Return (x, y) of the center of cell containing provided text 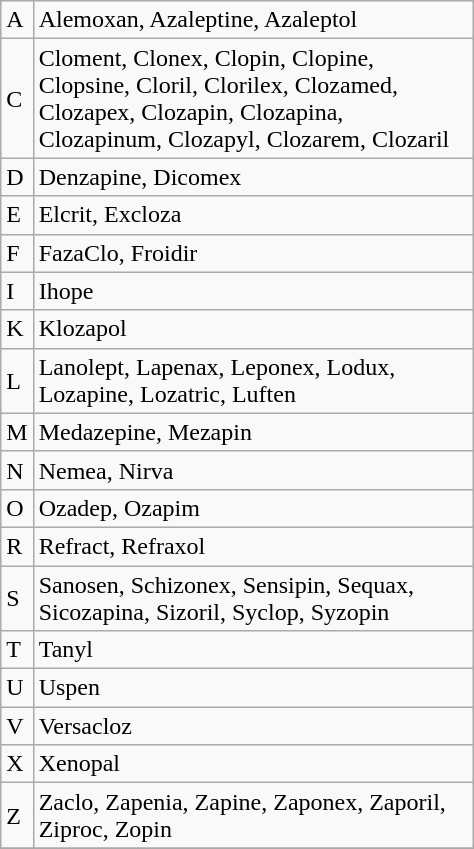
N (17, 470)
M (17, 432)
U (17, 688)
C (17, 98)
Uspen (253, 688)
Denzapine, Dicomex (253, 177)
Alemoxan, Azaleptine, Azaleptol (253, 20)
Nemea, Nirva (253, 470)
Elcrit, Excloza (253, 215)
K (17, 329)
A (17, 20)
Tanyl (253, 650)
X (17, 764)
S (17, 598)
F (17, 253)
D (17, 177)
Xenopal (253, 764)
Cloment, Clonex, Clopin, Clopine, Clopsine, Cloril, Clorilex, Clozamed, Clozapex, Clozapin, Clozapina, Clozapinum, Clozapyl, Clozarem, Clozaril (253, 98)
Sanosen, Schizonex, Sensipin, Sequax, Sicozapina, Sizoril, Syclop, Syzopin (253, 598)
Lanolept, Lapenax, Leponex, Lodux, Lozapine, Lozatric, Luften (253, 380)
R (17, 546)
E (17, 215)
Medazepine, Mezapin (253, 432)
Z (17, 816)
O (17, 508)
T (17, 650)
Versacloz (253, 726)
Klozapol (253, 329)
Ihope (253, 291)
Zaclo, Zapenia, Zapine, Zaponex, Zaporil, Ziproc, Zopin (253, 816)
V (17, 726)
FazaClo, Froidir (253, 253)
I (17, 291)
Ozadep, Ozapim (253, 508)
L (17, 380)
Refract, Refraxol (253, 546)
